Detect which cell encompasses the target text, then output its [X, Y] center coordinate. 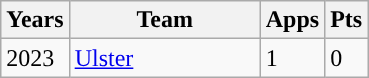
Pts [346, 20]
0 [346, 58]
Ulster [164, 58]
2023 [35, 58]
Apps [292, 20]
1 [292, 58]
Years [35, 20]
Team [164, 20]
